Detect which cell encompasses the target text, then output its (X, Y) center coordinate. 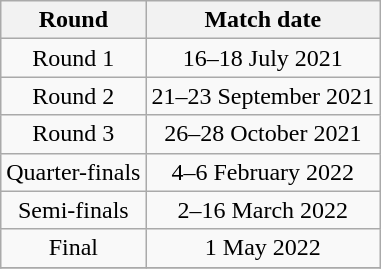
Round (74, 20)
21–23 September 2021 (263, 96)
Final (74, 248)
Match date (263, 20)
26–28 October 2021 (263, 134)
4–6 February 2022 (263, 172)
Quarter-finals (74, 172)
Round 3 (74, 134)
1 May 2022 (263, 248)
Round 2 (74, 96)
Round 1 (74, 58)
Semi-finals (74, 210)
16–18 July 2021 (263, 58)
2–16 March 2022 (263, 210)
